Output the [x, y] coordinate of the center of the cell containing the given text.  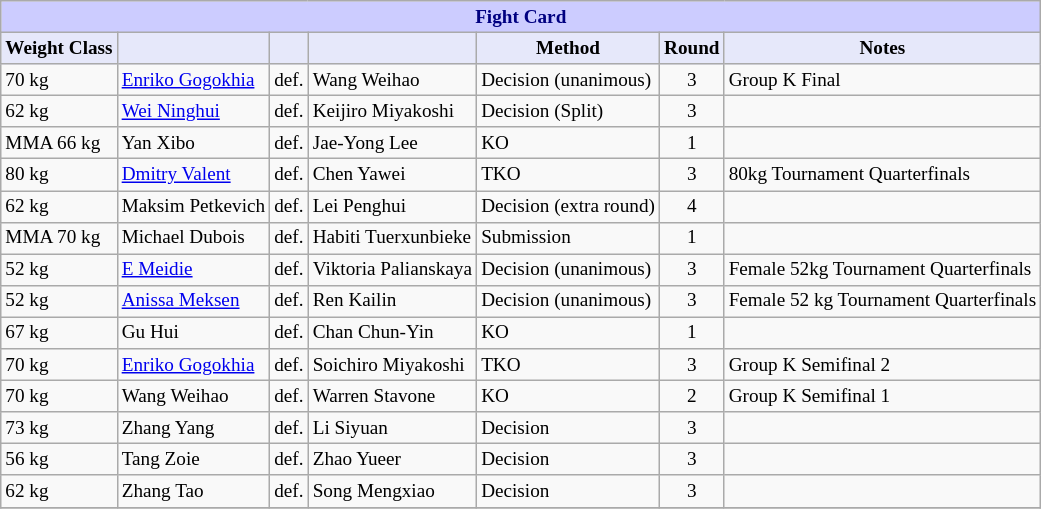
2 [692, 396]
67 kg [59, 333]
Warren Stavone [392, 396]
80 kg [59, 175]
73 kg [59, 428]
56 kg [59, 460]
Group K Semifinal 2 [882, 365]
Yan Xibo [194, 143]
E Meidie [194, 270]
MMA 66 kg [59, 143]
Zhang Tao [194, 491]
Zhang Yang [194, 428]
Anissa Meksen [194, 301]
Submission [568, 238]
Keijiro Miyakoshi [392, 111]
Decision (extra round) [568, 206]
Weight Class [59, 48]
Li Siyuan [392, 428]
Tang Zoie [194, 460]
Group K Final [882, 80]
Dmitry Valent [194, 175]
Decision (Split) [568, 111]
Round [692, 48]
Song Mengxiao [392, 491]
4 [692, 206]
Soichiro Miyakoshi [392, 365]
MMA 70 kg [59, 238]
Method [568, 48]
Viktoria Palianskaya [392, 270]
Michael Dubois [194, 238]
Zhao Yueer [392, 460]
Chan Chun-Yin [392, 333]
Maksim Petkevich [194, 206]
Jae-Yong Lee [392, 143]
Habiti Tuerxunbieke [392, 238]
Chen Yawei [392, 175]
Fight Card [521, 17]
Group K Semifinal 1 [882, 396]
Wei Ninghui [194, 111]
Lei Penghui [392, 206]
Ren Kailin [392, 301]
Female 52kg Tournament Quarterfinals [882, 270]
Female 52 kg Tournament Quarterfinals [882, 301]
80kg Tournament Quarterfinals [882, 175]
Notes [882, 48]
Gu Hui [194, 333]
